Determine the (X, Y) coordinate at the center of the cell enclosing the given text.  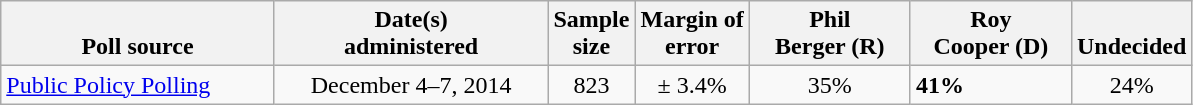
Poll source (138, 34)
RoyCooper (D) (990, 34)
December 4–7, 2014 (411, 85)
24% (1131, 85)
Undecided (1131, 34)
Samplesize (592, 34)
41% (990, 85)
35% (830, 85)
Margin oferror (692, 34)
PhilBerger (R) (830, 34)
± 3.4% (692, 85)
Public Policy Polling (138, 85)
823 (592, 85)
Date(s)administered (411, 34)
